Search for the cell housing the specified text and yield its [X, Y] center coordinate. 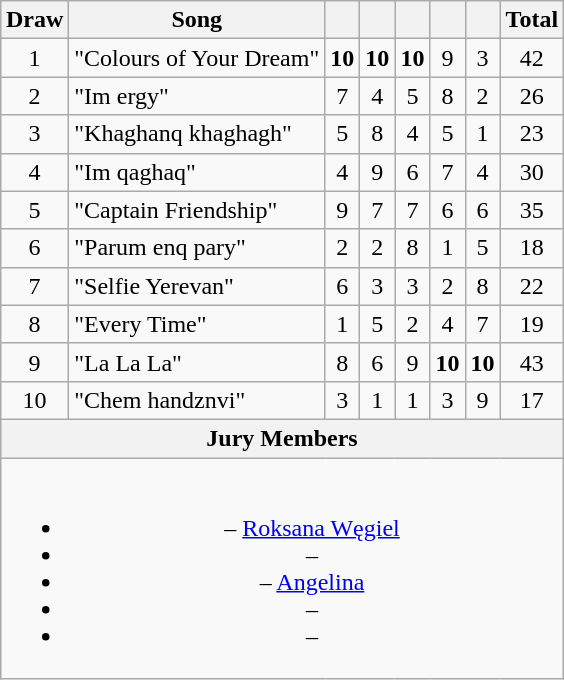
"Khaghanq khaghagh" [197, 134]
"La La La" [197, 362]
Draw [34, 20]
19 [532, 324]
"Chem handznvi" [197, 400]
"Every Time" [197, 324]
18 [532, 248]
42 [532, 58]
35 [532, 210]
"Colours of Your Dream" [197, 58]
"Selfie Yerevan" [197, 286]
"Im ergy" [197, 96]
26 [532, 96]
Song [197, 20]
"Captain Friendship" [197, 210]
Jury Members [282, 438]
– Roksana Węgiel – – Angelina – – [282, 568]
43 [532, 362]
23 [532, 134]
22 [532, 286]
30 [532, 172]
Total [532, 20]
"Parum enq pary" [197, 248]
17 [532, 400]
"Im qaghaq" [197, 172]
